From the cell containing the given text, extract its center point as (X, Y) coordinate. 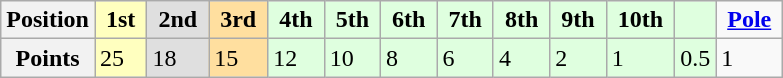
0.5 (696, 58)
1st (120, 20)
8th (521, 20)
15 (238, 58)
10 (352, 58)
5th (352, 20)
6 (465, 58)
Points (48, 58)
4th (296, 20)
7th (465, 20)
2 (578, 58)
18 (178, 58)
4 (521, 58)
8 (409, 58)
6th (409, 20)
2nd (178, 20)
12 (296, 58)
Pole (750, 20)
25 (120, 58)
3rd (238, 20)
9th (578, 20)
10th (640, 20)
Position (48, 20)
